Search for the cell housing the specified text and yield its (x, y) center coordinate. 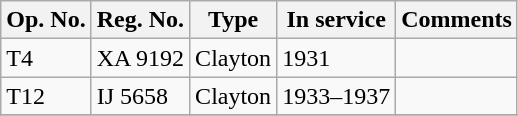
T4 (46, 58)
1931 (336, 58)
T12 (46, 96)
In service (336, 20)
Op. No. (46, 20)
IJ 5658 (140, 96)
XA 9192 (140, 58)
Reg. No. (140, 20)
Type (234, 20)
Comments (457, 20)
1933–1937 (336, 96)
